Identify which cell holds the provided text, then report its [X, Y] central coordinate. 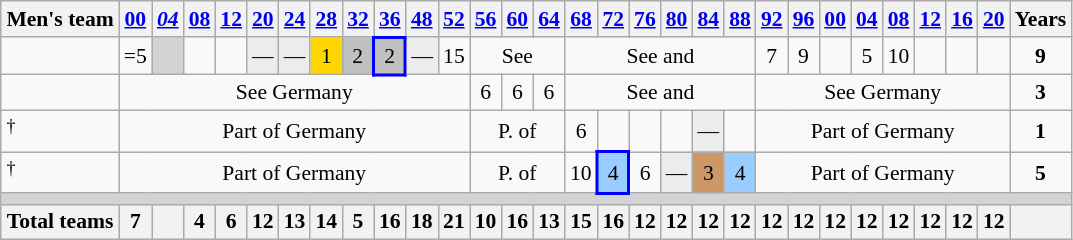
See [518, 56]
48 [422, 19]
60 [517, 19]
68 [581, 19]
15 [454, 56]
=5 [136, 56]
92 [772, 19]
7 [772, 56]
80 [677, 19]
32 [358, 19]
76 [645, 19]
Years [1041, 19]
64 [549, 19]
28 [326, 19]
36 [390, 19]
88 [740, 19]
72 [613, 19]
52 [454, 19]
96 [804, 19]
16 [962, 19]
84 [708, 19]
Men's team [60, 19]
56 [486, 19]
24 [295, 19]
